For the text-containing cell, return its midpoint in [x, y] coordinate format. 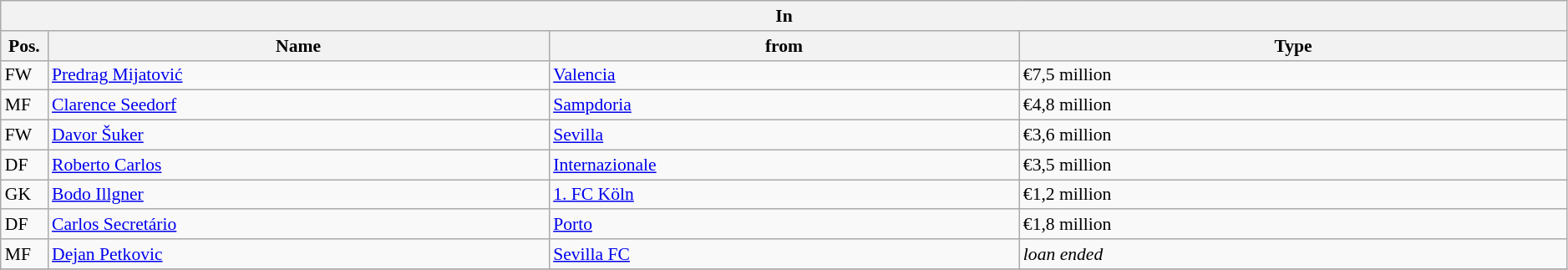
Roberto Carlos [298, 165]
Davor Šuker [298, 135]
Carlos Secretário [298, 225]
Porto [784, 225]
1. FC Köln [784, 195]
Sevilla [784, 135]
€1,2 million [1293, 195]
loan ended [1293, 254]
Dejan Petkovic [298, 254]
Sampdoria [784, 105]
€3,6 million [1293, 135]
Name [298, 46]
Bodo Illgner [298, 195]
from [784, 46]
€7,5 million [1293, 75]
Predrag Mijatović [298, 75]
In [784, 16]
Type [1293, 46]
Clarence Seedorf [298, 105]
GK [24, 195]
Internazionale [784, 165]
€3,5 million [1293, 165]
Valencia [784, 75]
Sevilla FC [784, 254]
Pos. [24, 46]
€1,8 million [1293, 225]
€4,8 million [1293, 105]
